Pinpoint the cell where the given text exists, returning its (x, y) midpoint coordinate. 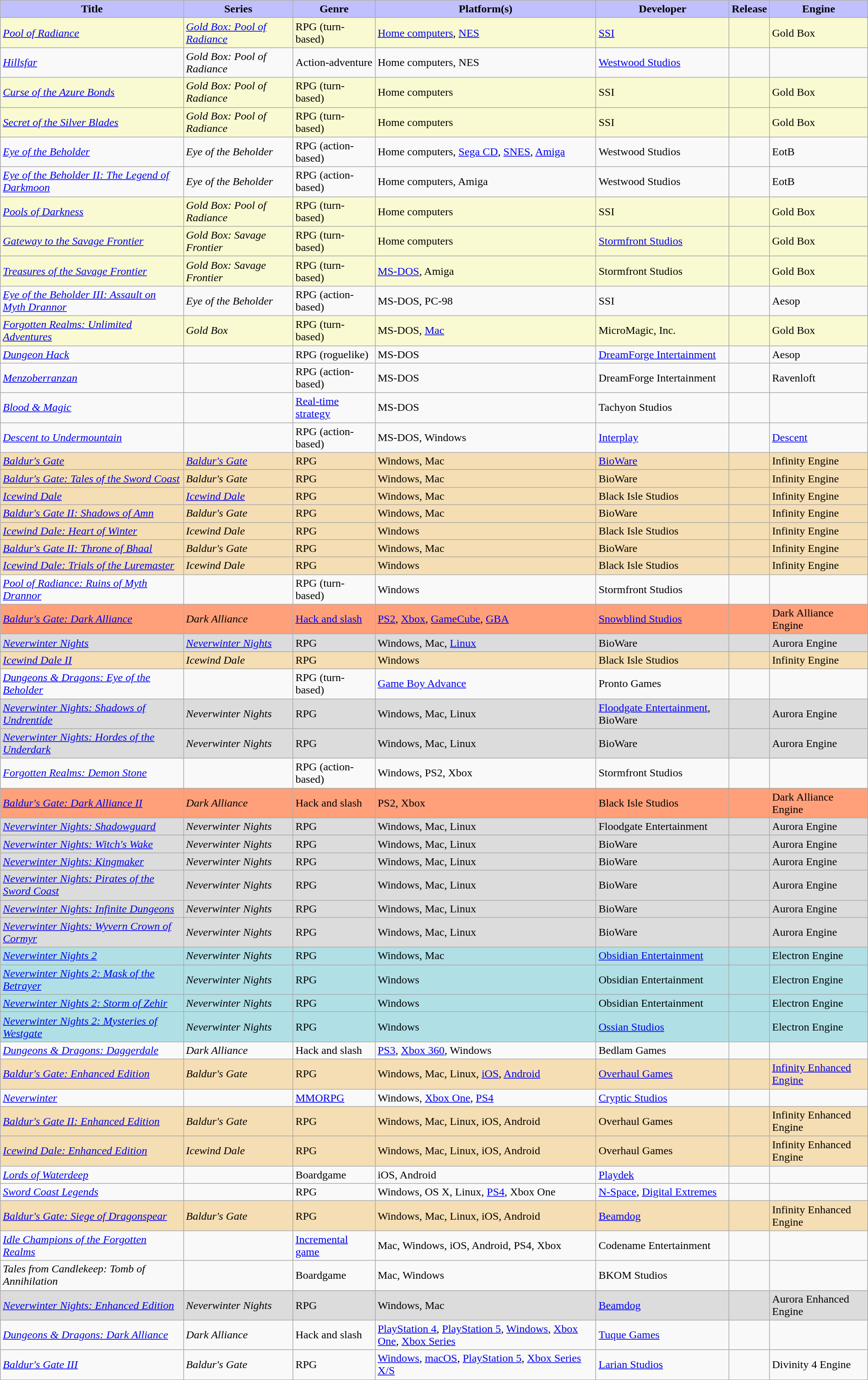
Engine (819, 9)
Ossian Studios (663, 1027)
Baldur's Gate III (92, 1365)
MMORPG (334, 1098)
Neverwinter Nights 2 (92, 956)
RPG (roguelike) (334, 354)
Secret of the Silver Blades (92, 122)
Baldur's Gate: Tales of the Sword Coast (92, 479)
Idle Champions of the Forgotten Realms (92, 1246)
Tuque Games (663, 1335)
Forgotten Realms: Demon Stone (92, 773)
Pronto Games (663, 683)
Neverwinter Nights: Wyvern Crown of Cormyr (92, 933)
Aurora Enhanced Engine (819, 1305)
Forgotten Realms: Unlimited Adventures (92, 331)
Incremental game (334, 1246)
MS-DOS, Windows (485, 438)
PlayStation 4, PlayStation 5, Windows, Xbox One, Xbox Series (485, 1335)
Descent to Undermountain (92, 438)
Neverwinter Nights: Infinite Dungeons (92, 909)
Hillsfar (92, 62)
Real-time strategy (334, 408)
iOS, Android (485, 1175)
Gateway to the Savage Frontier (92, 241)
PS2, Xbox, GameCube, GBA (485, 619)
Neverwinter Nights: Pirates of the Sword Coast (92, 885)
Ravenloft (819, 378)
Tachyon Studios (663, 408)
MS-DOS, Mac (485, 331)
Baldur's Gate: Enhanced Edition (92, 1074)
Dungeons & Dragons: Eye of the Beholder (92, 683)
PS2, Xbox (485, 803)
Baldur's Gate II: Throne of Bhaal (92, 548)
Windows, PS2, Xbox (485, 773)
Baldur's Gate II: Shadows of Amn (92, 513)
Neverwinter Nights: Enhanced Edition (92, 1305)
Pool of Radiance (92, 33)
Interplay (663, 438)
Icewind Dale: Enhanced Edition (92, 1151)
Home computers, Sega CD, SNES, Amiga (485, 152)
N-Space, Digital Extremes (663, 1192)
Cryptic Studios (663, 1098)
Descent (819, 438)
Mac, Windows, iOS, Android, PS4, Xbox (485, 1246)
Baldur's Gate: Dark Alliance (92, 619)
Pools of Darkness (92, 212)
Neverwinter Nights 2: Storm of Zehir (92, 1003)
Divinity 4 Engine (819, 1365)
Blood & Magic (92, 408)
Eye of the Beholder II: The Legend of Darkmoon (92, 181)
Icewind Dale II (92, 660)
Codename Entertainment (663, 1246)
BKOM Studios (663, 1275)
Action-adventure (334, 62)
Neverwinter Nights: Hordes of the Underdark (92, 744)
Lords of Waterdeep (92, 1175)
Eye of the Beholder III: Assault on Myth Drannor (92, 300)
Platform(s) (485, 9)
Dungeons & Dragons: Dark Alliance (92, 1335)
Dungeons & Dragons: Daggerdale (92, 1050)
Neverwinter Nights: Shadows of Undrentide (92, 714)
Floodgate Entertainment (663, 827)
Snowblind Studios (663, 619)
Larian Studios (663, 1365)
Baldur's Gate: Dark Alliance II (92, 803)
Dungeon Hack (92, 354)
Mac, Windows (485, 1275)
Windows, macOS, PlayStation 5, Xbox Series X/S (485, 1365)
Series (238, 9)
Menzoberranzan (92, 378)
Neverwinter Nights: Kingmaker (92, 862)
Title (92, 9)
Neverwinter Nights: Witch's Wake (92, 844)
Sword Coast Legends (92, 1192)
Release (749, 9)
Bedlam Games (663, 1050)
Neverwinter Nights: Shadowguard (92, 827)
Icewind Dale: Heart of Winter (92, 531)
Baldur's Gate II: Enhanced Edition (92, 1121)
Home computers, Amiga (485, 181)
MicroMagic, Inc. (663, 331)
Windows, Xbox One, PS4 (485, 1098)
Neverwinter Nights 2: Mysteries of Westgate (92, 1027)
Neverwinter Nights 2: Mask of the Betrayer (92, 979)
Neverwinter (92, 1098)
MS-DOS, PC-98 (485, 300)
Tales from Candlekeep: Tomb of Annihilation (92, 1275)
Baldur's Gate: Siege of Dragonspear (92, 1216)
Icewind Dale: Trials of the Luremaster (92, 566)
Windows, OS X, Linux, PS4, Xbox One (485, 1192)
Pool of Radiance: Ruins of Myth Drannor (92, 589)
Treasures of the Savage Frontier (92, 271)
Developer (663, 9)
Curse of the Azure Bonds (92, 93)
Playdek (663, 1175)
Game Boy Advance (485, 683)
Genre (334, 9)
Floodgate Entertainment, BioWare (663, 714)
MS-DOS, Amiga (485, 271)
PS3, Xbox 360, Windows (485, 1050)
